For the text-containing cell, return its midpoint in [x, y] coordinate format. 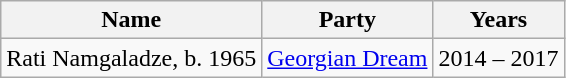
2014 – 2017 [498, 58]
Georgian Dream [348, 58]
Years [498, 20]
Party [348, 20]
Name [132, 20]
Rati Namgaladze, b. 1965 [132, 58]
